Detect which cell encompasses the target text, then output its [x, y] center coordinate. 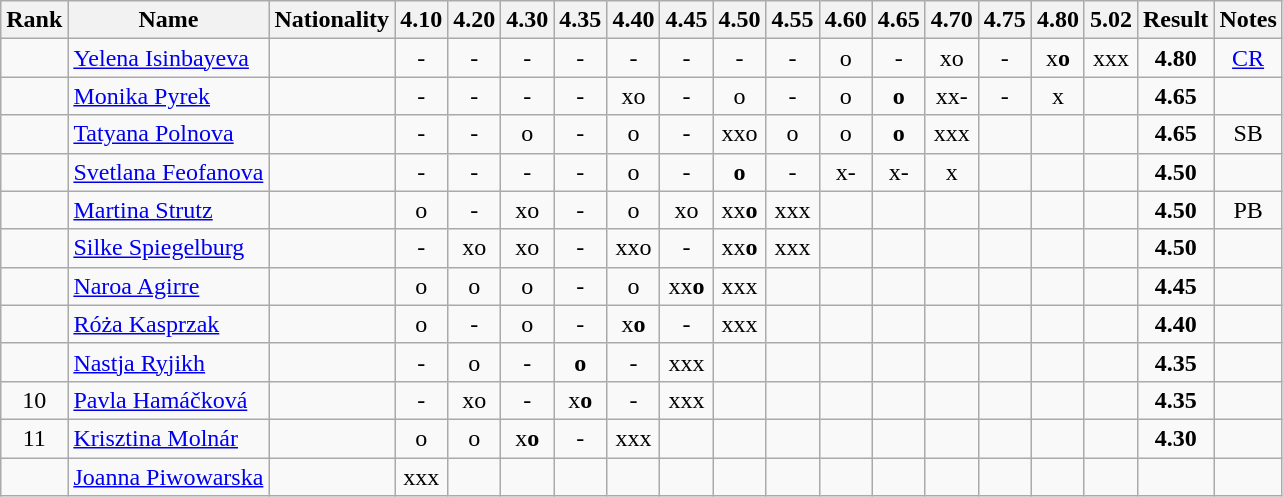
Joanna Piwowarska [168, 477]
Monika Pyrek [168, 96]
4.55 [792, 20]
Pavla Hamáčková [168, 400]
10 [34, 400]
Result [1175, 20]
4.60 [846, 20]
SB [1248, 134]
11 [34, 438]
Krisztina Molnár [168, 438]
Silke Spiegelburg [168, 248]
Svetlana Feofanova [168, 172]
4.75 [1004, 20]
4.10 [422, 20]
Nationality [332, 20]
Notes [1248, 20]
PB [1248, 210]
4.70 [952, 20]
Naroa Agirre [168, 286]
Martina Strutz [168, 210]
Róża Kasprzak [168, 324]
Rank [34, 20]
Yelena Isinbayeva [168, 58]
xx- [952, 96]
5.02 [1110, 20]
4.20 [474, 20]
Name [168, 20]
CR [1248, 58]
Tatyana Polnova [168, 134]
Nastja Ryjikh [168, 362]
